Pinpoint the cell where the given text exists, returning its (x, y) midpoint coordinate. 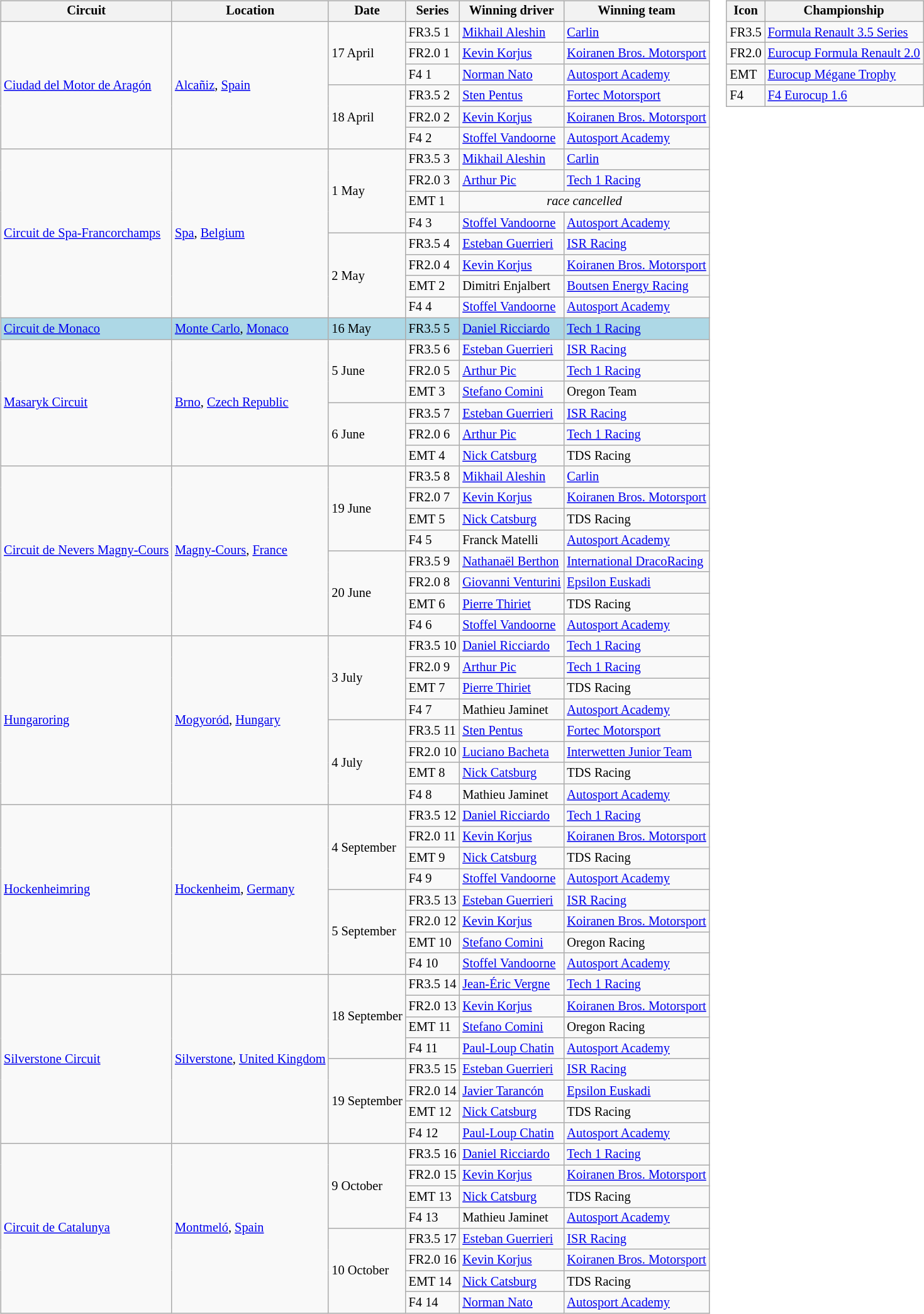
F4 14 (433, 1303)
EMT 8 (433, 773)
FR2.0 14 (433, 1091)
Giovanni Venturini (511, 582)
Circuit (86, 11)
Ciudad del Motor de Aragón (86, 85)
FR2.0 3 (433, 181)
Silverstone Circuit (86, 1059)
F4 9 (433, 879)
F4 6 (433, 625)
FR3.5 2 (433, 96)
F4 Eurocup 1.6 (844, 96)
Circuit de Nevers Magny-Cours (86, 551)
Formula Renault 3.5 Series (844, 32)
F4 3 (433, 223)
F4 4 (433, 308)
F4 12 (433, 1133)
FR2.0 6 (433, 435)
F4 5 (433, 540)
1 May (367, 191)
Franck Matelli (511, 540)
FR3.5 8 (433, 477)
FR3.5 9 (433, 562)
Nathanaël Berthon (511, 562)
F4 (745, 96)
Location (250, 11)
FR2.0 4 (433, 265)
FR3.5 15 (433, 1069)
FR3.5 6 (433, 350)
Winning team (637, 11)
FR2.0 13 (433, 1006)
4 September (367, 848)
18 April (367, 117)
Montmeló, Spain (250, 1228)
Interwetten Junior Team (637, 752)
Boutsen Energy Racing (637, 286)
6 June (367, 434)
Eurocup Formula Renault 2.0 (844, 53)
FR2.0 8 (433, 582)
FR3.5 4 (433, 244)
10 October (367, 1271)
5 September (367, 932)
9 October (367, 1186)
3 July (367, 678)
FR3.5 5 (433, 328)
FR2.0 10 (433, 752)
EMT 12 (433, 1112)
Javier Tarancón (511, 1091)
FR2.0 16 (433, 1260)
F4 13 (433, 1218)
FR3.5 7 (433, 413)
F4 11 (433, 1049)
Monte Carlo, Monaco (250, 328)
FR3.5 13 (433, 900)
FR2.0 1 (433, 53)
Oregon Team (637, 392)
F4 8 (433, 794)
FR3.5 17 (433, 1239)
F4 10 (433, 964)
FR3.5 12 (433, 816)
EMT 1 (433, 202)
FR3.5 14 (433, 985)
EMT 3 (433, 392)
Hockenheim, Germany (250, 889)
International DracoRacing (637, 562)
F4 2 (433, 138)
Dimitri Enjalbert (511, 286)
Hockenheimring (86, 889)
EMT 11 (433, 1027)
Hungaroring (86, 720)
EMT 9 (433, 858)
FR2.0 11 (433, 837)
Mogyoród, Hungary (250, 720)
FR2.0 (745, 53)
FR2.0 15 (433, 1176)
EMT 10 (433, 943)
Spa, Belgium (250, 233)
Alcañiz, Spain (250, 85)
Icon (745, 11)
EMT 7 (433, 689)
FR3.5 16 (433, 1154)
EMT 14 (433, 1281)
FR3.5 (745, 32)
Circuit de Spa-Francorchamps (86, 233)
Circuit de Monaco (86, 328)
F4 7 (433, 710)
Jean-Éric Vergne (511, 985)
FR2.0 12 (433, 921)
race cancelled (584, 202)
EMT 2 (433, 286)
Circuit de Catalunya (86, 1228)
FR2.0 2 (433, 117)
Winning driver (511, 11)
FR2.0 5 (433, 371)
FR3.5 3 (433, 159)
EMT 6 (433, 604)
Masaryk Circuit (86, 403)
5 June (367, 371)
FR2.0 7 (433, 498)
Championship (844, 11)
19 September (367, 1101)
Series (433, 11)
19 June (367, 508)
Luciano Bacheta (511, 752)
18 September (367, 1016)
Silverstone, United Kingdom (250, 1059)
FR3.5 10 (433, 646)
2 May (367, 276)
16 May (367, 328)
Date (367, 11)
EMT 4 (433, 455)
Eurocup Mégane Trophy (844, 75)
FR3.5 11 (433, 731)
Magny-Cours, France (250, 551)
FR2.0 9 (433, 667)
EMT 5 (433, 519)
4 July (367, 762)
20 June (367, 594)
F4 1 (433, 75)
FR3.5 1 (433, 32)
Brno, Czech Republic (250, 403)
EMT (745, 75)
17 April (367, 53)
EMT 13 (433, 1196)
